Scan for the cell matching the given text and deliver its (x, y) coordinate at center. 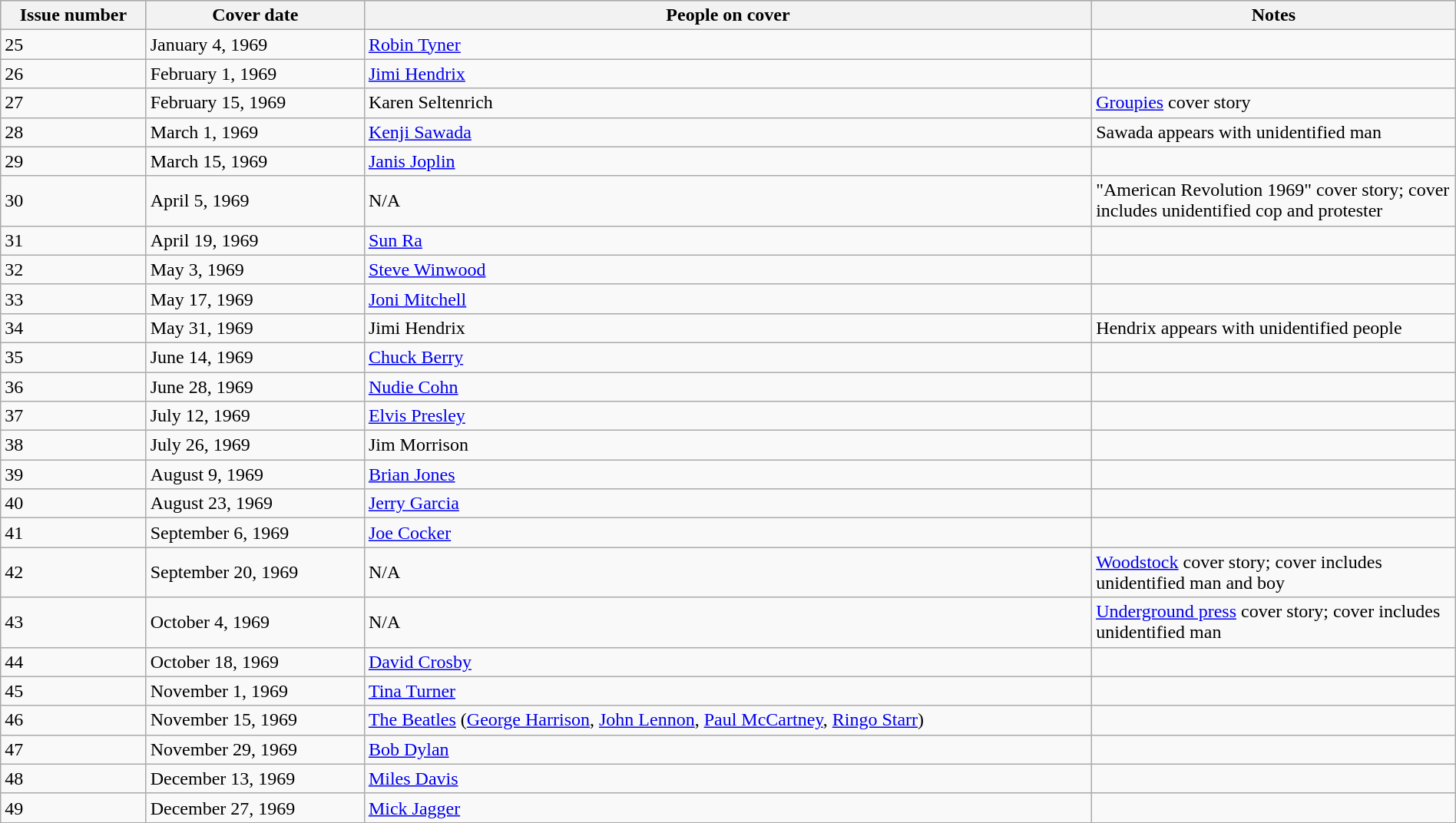
People on cover (728, 15)
Tina Turner (728, 691)
29 (74, 161)
May 17, 1969 (255, 299)
Joe Cocker (728, 533)
Woodstock cover story; cover includes unidentified man and boy (1274, 573)
Joni Mitchell (728, 299)
May 3, 1969 (255, 269)
Notes (1274, 15)
February 1, 1969 (255, 74)
Cover date (255, 15)
Steve Winwood (728, 269)
April 5, 1969 (255, 201)
32 (74, 269)
34 (74, 328)
38 (74, 445)
40 (74, 504)
Sun Ra (728, 240)
Jerry Garcia (728, 504)
47 (74, 749)
Mick Jagger (728, 808)
49 (74, 808)
43 (74, 622)
27 (74, 103)
35 (74, 357)
48 (74, 778)
37 (74, 416)
41 (74, 533)
42 (74, 573)
August 23, 1969 (255, 504)
Nudie Cohn (728, 386)
September 6, 1969 (255, 533)
August 9, 1969 (255, 474)
December 27, 1969 (255, 808)
November 1, 1969 (255, 691)
May 31, 1969 (255, 328)
March 15, 1969 (255, 161)
June 28, 1969 (255, 386)
30 (74, 201)
November 15, 1969 (255, 720)
July 26, 1969 (255, 445)
Issue number (74, 15)
25 (74, 45)
Kenji Sawada (728, 132)
39 (74, 474)
26 (74, 74)
Elvis Presley (728, 416)
44 (74, 662)
June 14, 1969 (255, 357)
April 19, 1969 (255, 240)
October 18, 1969 (255, 662)
January 4, 1969 (255, 45)
45 (74, 691)
Jim Morrison (728, 445)
33 (74, 299)
28 (74, 132)
December 13, 1969 (255, 778)
Chuck Berry (728, 357)
The Beatles (George Harrison, John Lennon, Paul McCartney, Ringo Starr) (728, 720)
March 1, 1969 (255, 132)
Robin Tyner (728, 45)
31 (74, 240)
Groupies cover story (1274, 103)
February 15, 1969 (255, 103)
Bob Dylan (728, 749)
October 4, 1969 (255, 622)
"American Revolution 1969" cover story; cover includes unidentified cop and protester (1274, 201)
November 29, 1969 (255, 749)
Karen Seltenrich (728, 103)
Miles Davis (728, 778)
September 20, 1969 (255, 573)
David Crosby (728, 662)
Janis Joplin (728, 161)
Hendrix appears with unidentified people (1274, 328)
July 12, 1969 (255, 416)
36 (74, 386)
Sawada appears with unidentified man (1274, 132)
Brian Jones (728, 474)
46 (74, 720)
Underground press cover story; cover includes unidentified man (1274, 622)
